Output the (X, Y) coordinate of the center of the cell containing the given text.  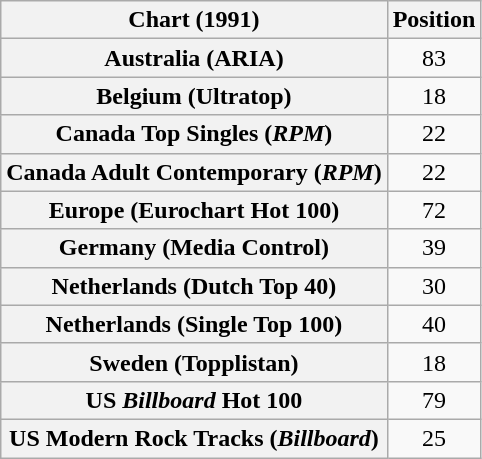
Germany (Media Control) (194, 248)
Chart (1991) (194, 20)
Position (434, 20)
Canada Adult Contemporary (RPM) (194, 172)
Europe (Eurochart Hot 100) (194, 210)
79 (434, 400)
39 (434, 248)
Australia (ARIA) (194, 58)
US Modern Rock Tracks (Billboard) (194, 438)
40 (434, 324)
Sweden (Topplistan) (194, 362)
72 (434, 210)
US Billboard Hot 100 (194, 400)
83 (434, 58)
25 (434, 438)
30 (434, 286)
Netherlands (Dutch Top 40) (194, 286)
Belgium (Ultratop) (194, 96)
Netherlands (Single Top 100) (194, 324)
Canada Top Singles (RPM) (194, 134)
